Search for the cell housing the specified text and yield its (x, y) center coordinate. 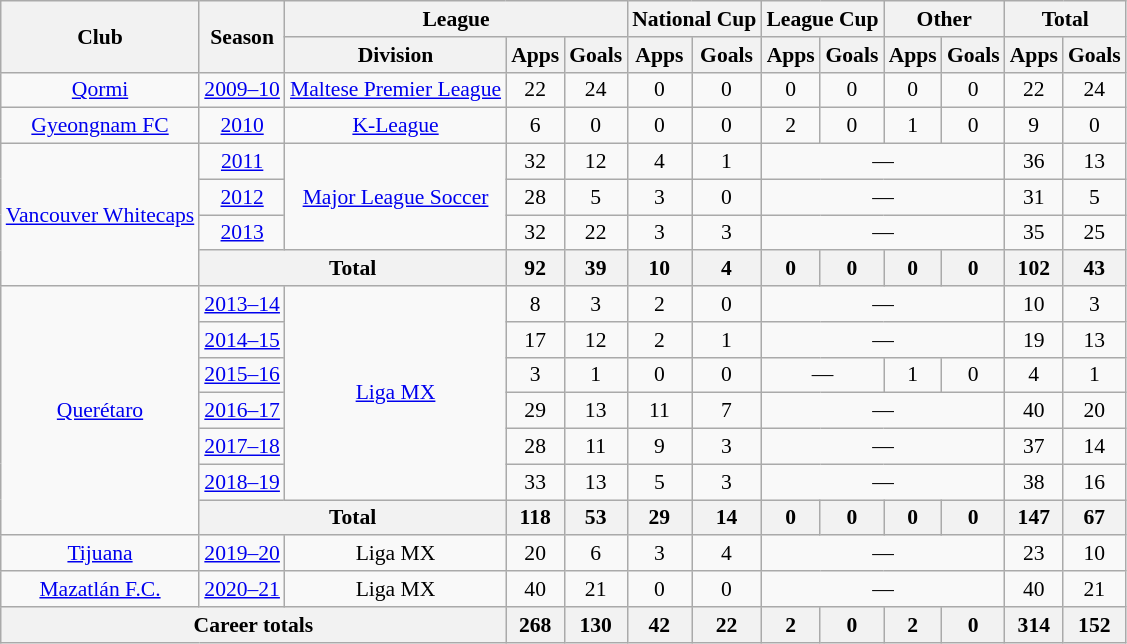
League Cup (822, 19)
102 (1034, 269)
National Cup (694, 19)
Season (242, 36)
Other (944, 19)
42 (659, 625)
35 (1034, 233)
Career totals (254, 625)
Mazatlán F.C. (100, 589)
2012 (242, 197)
Division (396, 55)
152 (1094, 625)
147 (1034, 518)
130 (596, 625)
Qormi (100, 90)
2015–16 (242, 375)
Tijuana (100, 554)
2009–10 (242, 90)
7 (727, 411)
Club (100, 36)
K-League (396, 126)
37 (1034, 447)
33 (535, 482)
314 (1034, 625)
Major League Soccer (396, 198)
2010 (242, 126)
17 (535, 340)
38 (1034, 482)
2017–18 (242, 447)
Vancouver Whitecaps (100, 215)
31 (1034, 197)
25 (1094, 233)
2011 (242, 162)
2019–20 (242, 554)
2014–15 (242, 340)
92 (535, 269)
19 (1034, 340)
16 (1094, 482)
League (456, 19)
39 (596, 269)
Gyeongnam FC (100, 126)
8 (535, 304)
67 (1094, 518)
43 (1094, 269)
Querétaro (100, 410)
268 (535, 625)
2013–14 (242, 304)
36 (1034, 162)
2018–19 (242, 482)
2016–17 (242, 411)
2020–21 (242, 589)
2013 (242, 233)
Maltese Premier League (396, 90)
118 (535, 518)
23 (1034, 554)
53 (596, 518)
